For the text-containing cell, return its midpoint in (x, y) coordinate format. 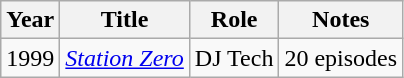
Station Zero (125, 58)
DJ Tech (234, 58)
Notes (341, 20)
1999 (30, 58)
20 episodes (341, 58)
Role (234, 20)
Title (125, 20)
Year (30, 20)
